Search for the cell housing the specified text and yield its (X, Y) center coordinate. 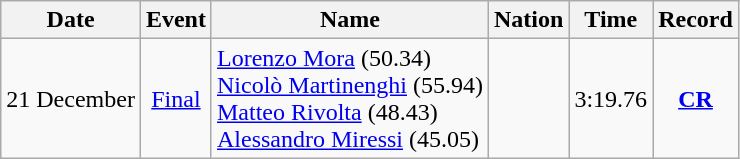
Event (176, 20)
Time (611, 20)
Name (350, 20)
Date (71, 20)
Record (696, 20)
3:19.76 (611, 98)
Final (176, 98)
Nation (528, 20)
21 December (71, 98)
CR (696, 98)
Lorenzo Mora (50.34)Nicolò Martinenghi (55.94)Matteo Rivolta (48.43)Alessandro Miressi (45.05) (350, 98)
